Find where the given text appears and provide that cell's center as (X, Y) coordinate. 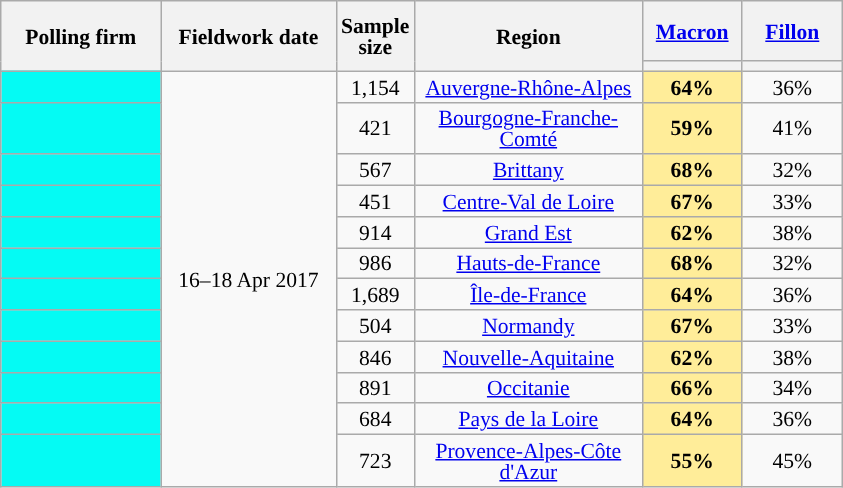
34% (792, 388)
45% (792, 461)
41% (792, 128)
846 (375, 356)
567 (375, 170)
Occitanie (528, 388)
Hauts-de-France (528, 264)
1,154 (375, 86)
55% (692, 461)
421 (375, 128)
451 (375, 202)
Grand Est (528, 232)
1,689 (375, 294)
Polling firm (81, 36)
891 (375, 388)
16–18 Apr 2017 (248, 279)
Provence-Alpes-Côte d'Azur (528, 461)
Centre-Val de Loire (528, 202)
986 (375, 264)
Brittany (528, 170)
Nouvelle-Aquitaine (528, 356)
914 (375, 232)
723 (375, 461)
Samplesize (375, 36)
Macron (692, 31)
59% (692, 128)
Fillon (792, 31)
Bourgogne-Franche-Comté (528, 128)
504 (375, 326)
Île-de-France (528, 294)
Region (528, 36)
Normandy (528, 326)
Fieldwork date (248, 36)
Auvergne-Rhône-Alpes (528, 86)
66% (692, 388)
684 (375, 420)
Pays de la Loire (528, 420)
